Detect which cell encompasses the target text, then output its (X, Y) center coordinate. 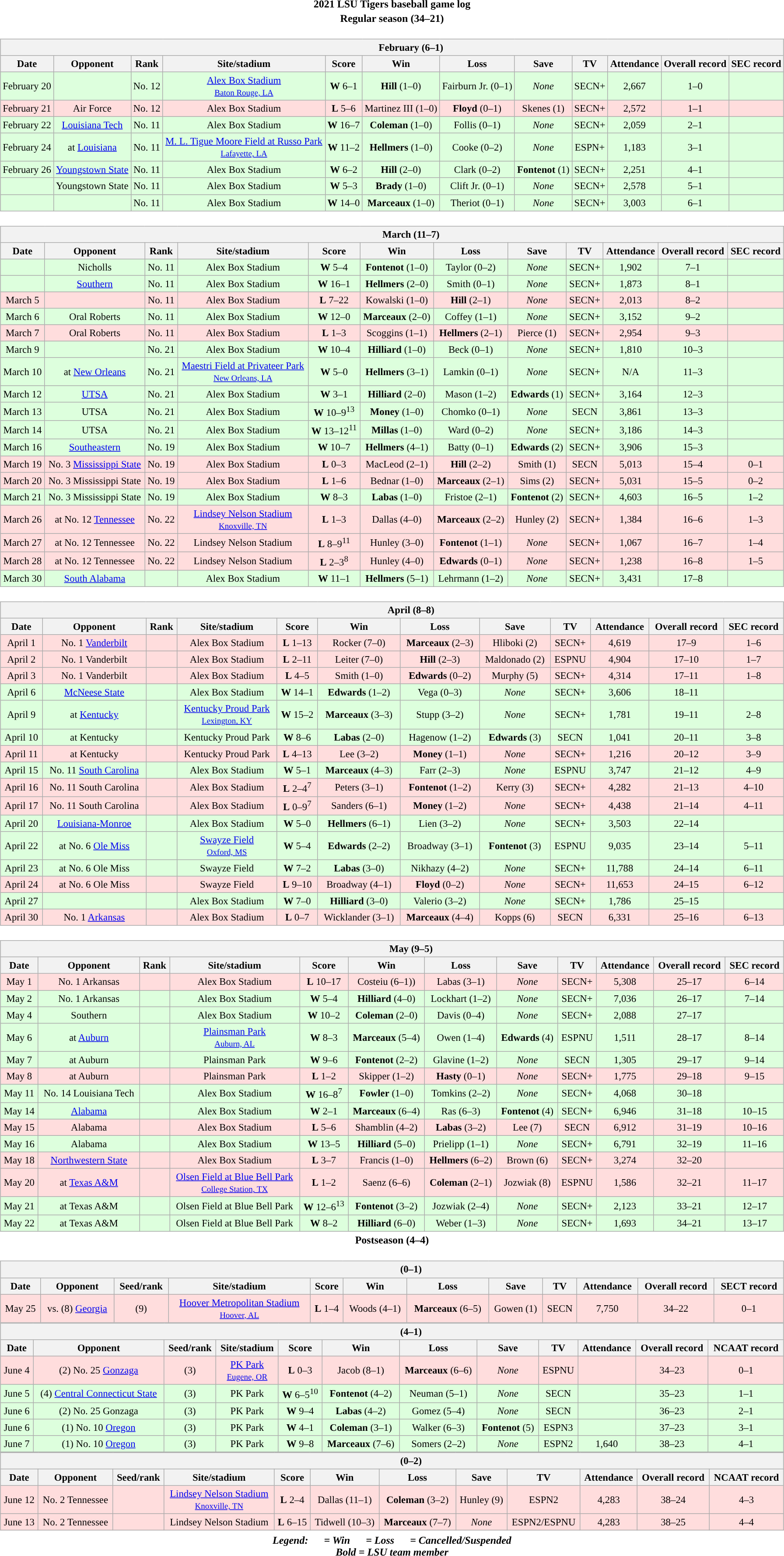
Alex Box StadiumBaton Rouge, LA (244, 86)
8–14 (754, 1037)
March 26 (23, 519)
1,786 (619, 901)
Hoover Metropolitan StadiumHoover, AL (240, 1309)
37–23 (672, 1427)
2,578 (634, 186)
Marceaux (1–0) (401, 203)
Kentucky Proud ParkLexington, KY (227, 714)
W 11–1 (334, 579)
34–23 (672, 1370)
15–3 (693, 447)
12–17 (754, 1206)
32–19 (689, 1144)
Edwards (2–2) (359, 846)
March 14 (23, 430)
Labas (3–0) (359, 868)
L 0–7 (297, 917)
1,873 (631, 284)
W 4–1 (300, 1427)
Fontenot (5) (508, 1427)
6,791 (625, 1144)
W 3–1 (334, 394)
7,750 (607, 1309)
1,781 (619, 714)
Edwards (0–2) (440, 676)
31–18 (689, 1111)
April 27 (21, 901)
Skipper (1–2) (387, 1076)
Hellmers (4–1) (396, 447)
3,906 (631, 447)
May 21 (19, 1206)
Theriot (0–1) (477, 203)
Hill (2–0) (401, 170)
Marceaux (2–1) (471, 481)
Prielipp (1–1) (461, 1144)
Clark (0–2) (477, 170)
34–21 (689, 1223)
Nikhazy (4–2) (440, 868)
Francis (1–0) (387, 1160)
W 16–87 (324, 1093)
(4) Central Connecticut State (99, 1393)
April 3 (21, 676)
2,251 (634, 170)
Owen (1–4) (461, 1037)
Marceaux (2–2) (471, 519)
Millas (1–0) (396, 430)
Edwards (1) (537, 394)
W 8–6 (297, 737)
April 6 (21, 692)
34–22 (675, 1309)
1,305 (625, 1060)
Fristoe (2–1) (471, 497)
Hilliard (1–0) (396, 349)
1,216 (619, 754)
May (9–5) (392, 949)
7–1 (693, 267)
2,954 (631, 333)
1,902 (631, 267)
Fairburn Jr. (0–1) (477, 86)
Lee (7) (528, 1127)
W 14–1 (297, 692)
2,572 (634, 109)
Follis (0–1) (477, 125)
Peters (3–1) (359, 787)
3,606 (619, 692)
3,186 (631, 430)
14–3 (693, 430)
ESPN3 (558, 1427)
Southeastern (94, 447)
W 9–6 (324, 1060)
13–3 (693, 411)
4–3 (746, 1500)
Fontenot (4) (528, 1111)
Saenz (6–6) (387, 1183)
4,438 (619, 806)
10–3 (693, 349)
L 6–15 (292, 1522)
Glavine (1–2) (461, 1060)
Hunley (4–0) (396, 561)
Floyd (0–2) (440, 885)
February (6–1) (392, 47)
17–11 (686, 676)
Fontenot (1–2) (440, 787)
Kopps (6) (515, 917)
May 2 (19, 998)
25–15 (686, 901)
Plainsman ParkAuburn, AL (234, 1037)
11,788 (619, 868)
PK ParkEugene, OR (247, 1370)
March 6 (23, 316)
9–2 (693, 316)
Fontenot (2–2) (387, 1060)
May 20 (19, 1183)
2,123 (625, 1206)
1–7 (754, 660)
3,164 (631, 394)
Labas (2–0) (359, 737)
W 12–0 (334, 316)
Hellmers (2–0) (396, 284)
March 7 (23, 333)
Gowen (1) (516, 1309)
Fontenot (3–2) (387, 1206)
Smith (1–0) (359, 676)
W 6–510 (300, 1393)
Lee (3–2) (359, 754)
April 17 (21, 806)
6–12 (754, 885)
L 8–911 (334, 542)
No. 14 Louisiana Tech (89, 1093)
Marceaux (5–4) (387, 1037)
W 2–1 (324, 1111)
1,041 (619, 737)
4–9 (754, 770)
7,036 (625, 998)
Hill (2–1) (471, 300)
W 7–2 (297, 868)
W 9–8 (300, 1444)
April 1 (21, 643)
3,431 (631, 579)
Marceaux (6–5) (448, 1309)
May 16 (19, 1144)
4,603 (631, 497)
Marceaux (6–6) (438, 1370)
12–3 (693, 394)
6,912 (625, 1127)
1–8 (754, 676)
February 24 (27, 147)
6–14 (754, 982)
Hliboki (2) (515, 643)
March 16 (23, 447)
March 9 (23, 349)
9–3 (693, 333)
1,775 (625, 1076)
Coleman (1–0) (401, 125)
Marceaux (7–6) (360, 1444)
Hunley (2) (537, 519)
4,282 (619, 787)
April 9 (21, 714)
March 30 (23, 579)
L 9–10 (297, 885)
Sims (2) (537, 481)
May 14 (19, 1111)
at New Orleans (94, 372)
May 7 (19, 1060)
Hilliard (3–0) (359, 901)
11–3 (693, 372)
May 15 (19, 1127)
L 2–11 (297, 660)
1–3 (756, 519)
3,747 (619, 770)
Marceaux (2–3) (440, 643)
9–15 (754, 1076)
Vega (0–3) (440, 692)
Hill (2–2) (471, 464)
Maestri Field at Privateer ParkNew Orleans, LA (243, 372)
30–18 (689, 1093)
Money (1–1) (440, 754)
February 26 (27, 170)
31–19 (689, 1127)
ESPN2/ESPNU (543, 1522)
Marceaux (2–0) (396, 316)
Dallas (4–0) (396, 519)
Coleman (2–0) (387, 1015)
Labas (3–1) (461, 982)
Fowler (1–0) (387, 1093)
Clift Jr. (0–1) (477, 186)
Farr (2–3) (440, 770)
1–0 (695, 86)
Batty (0–1) (471, 447)
Neuman (5–1) (438, 1393)
5–1 (695, 186)
Fontenot (3) (515, 846)
11–17 (754, 1183)
32–20 (689, 1160)
Stupp (3–2) (440, 714)
March 20 (23, 481)
6,331 (619, 917)
Smith (1) (537, 464)
38–24 (673, 1500)
6–13 (754, 917)
Bednar (1–0) (396, 481)
W 15–2 (297, 714)
L 2–38 (334, 561)
1,067 (631, 542)
10–15 (754, 1111)
March 19 (23, 464)
(4–1) (392, 1331)
Louisiana-Monroe (94, 823)
W 5–1 (297, 770)
April 22 (21, 846)
Olsen Field at Blue Bell ParkCollege Station, TX (234, 1183)
Broadway (3–1) (440, 846)
Hellmers (6–1) (359, 823)
1,511 (625, 1037)
Hill (2–3) (440, 660)
Northwestern State (89, 1160)
May 8 (19, 1076)
3,003 (634, 203)
Gomez (5–4) (438, 1411)
2–8 (754, 714)
1,183 (634, 147)
L 0–97 (297, 806)
21–12 (686, 770)
3–8 (754, 737)
0–2 (756, 481)
17–10 (686, 660)
Valerio (3–2) (440, 901)
1,384 (631, 519)
Edwards (4) (528, 1037)
Jozwiak (8) (528, 1183)
W 7–0 (297, 901)
Scoggins (1–1) (396, 333)
Rocker (7–0) (359, 643)
15–5 (693, 481)
February 20 (27, 86)
W 10–913 (334, 411)
Labas (3–2) (461, 1127)
Jozwiak (2–4) (461, 1206)
36–23 (672, 1411)
8–1 (693, 284)
24–15 (686, 885)
29–17 (689, 1060)
Martinez III (1–0) (401, 109)
Labas (1–0) (396, 497)
April (8–8) (392, 610)
L 1–6 (334, 481)
25–17 (689, 982)
2,667 (634, 86)
3–9 (754, 754)
13–17 (754, 1223)
SECT record (749, 1286)
2,013 (631, 300)
Nicholls (94, 267)
1–2 (756, 497)
5–11 (754, 846)
Shamblin (4–2) (387, 1127)
20–11 (686, 737)
February 22 (27, 125)
L 7–22 (334, 300)
3,152 (631, 316)
Fontenot (1–1) (471, 542)
32–21 (689, 1183)
MacLeod (2–1) (396, 464)
Hagenow (1–2) (440, 737)
Swayze FieldOxford, MS (227, 846)
17–8 (693, 579)
Edwards (2) (537, 447)
Weber (1–3) (461, 1223)
10–16 (754, 1127)
3,861 (631, 411)
Cooke (0–2) (477, 147)
L 3–7 (324, 1160)
Hilliard (2–0) (396, 394)
Hilliard (6–0) (387, 1223)
May 11 (19, 1093)
5,013 (631, 464)
W 10–7 (334, 447)
vs. (8) Georgia (77, 1309)
9,035 (619, 846)
Wicklander (3–1) (359, 917)
Hill (1–0) (401, 86)
Ward (0–2) (471, 430)
Sanders (6–1) (359, 806)
29–18 (689, 1076)
Lehrmann (1–2) (471, 579)
Broadway (4–1) (359, 885)
Hellmers (3–1) (396, 372)
Mason (1–2) (471, 394)
June 13 (19, 1522)
Brown (6) (528, 1160)
Money (1–2) (440, 806)
Lien (3–2) (440, 823)
Fontenot (1–0) (396, 267)
21–13 (686, 787)
March 5 (23, 300)
May 22 (19, 1223)
4–4 (746, 1522)
Hellmers (5–1) (396, 579)
Edwards (0–1) (471, 561)
May 18 (19, 1160)
W 6–1 (344, 86)
April 16 (21, 787)
Marceaux (4–3) (359, 770)
Air Force (92, 109)
1,238 (631, 561)
W 12–613 (324, 1206)
April 10 (21, 737)
Hasty (0–1) (461, 1076)
2,088 (625, 1015)
3,274 (625, 1160)
March (11–7) (392, 234)
15–4 (693, 464)
Marceaux (3–3) (359, 714)
June 7 (17, 1444)
1,640 (607, 1444)
Leiter (7–0) (359, 660)
16–6 (693, 519)
(0–1) (392, 1269)
South Alabama (94, 579)
1,693 (625, 1223)
Maldonado (2) (515, 660)
Lamkin (0–1) (471, 372)
W 10–2 (324, 1015)
Ras (6–3) (461, 1111)
March 10 (23, 372)
Kowalski (1–0) (396, 300)
May 6 (19, 1037)
Floyd (0–1) (477, 109)
M. L. Tigue Moore Field at Russo ParkLafayette, LA (244, 147)
4–11 (754, 806)
4,314 (619, 676)
June 5 (17, 1393)
22–14 (686, 823)
Jacob (8–1) (360, 1370)
Hilliard (4–0) (387, 998)
March 27 (23, 542)
Taylor (0–2) (471, 267)
L 10–17 (324, 982)
Hunley (3–0) (396, 542)
16–8 (693, 561)
Hunley (9) (481, 1500)
5,031 (631, 481)
Coleman (3–1) (360, 1427)
4,068 (625, 1093)
McNeese State (94, 692)
1,810 (631, 349)
April 30 (21, 917)
W 13–1211 (334, 430)
Hellmers (2–1) (471, 333)
Woods (4–1) (375, 1309)
W 14–0 (344, 203)
Brady (1–0) (401, 186)
Coffey (1–1) (471, 316)
W 8–2 (324, 1223)
21–14 (686, 806)
February 21 (27, 109)
24–14 (686, 868)
Coleman (2–1) (461, 1183)
Pierce (1) (537, 333)
W 16–1 (334, 284)
May 4 (19, 1015)
4–10 (754, 787)
(9) (141, 1309)
Kerry (3) (515, 787)
W 10–4 (334, 349)
June 12 (19, 1500)
4,619 (619, 643)
38–25 (673, 1522)
7–14 (754, 998)
W 13–5 (324, 1144)
W 6–2 (344, 170)
8–2 (693, 300)
16–5 (693, 497)
6–11 (754, 868)
April 2 (21, 660)
3,503 (619, 823)
Marceaux (6–4) (387, 1111)
26–17 (689, 998)
17–9 (686, 643)
9–14 (754, 1060)
L 2–47 (297, 787)
W 16–7 (344, 125)
1,586 (625, 1183)
Fontenot (1) (543, 170)
1–5 (756, 561)
Dallas (11–1) (345, 1500)
May 1 (19, 982)
20–12 (686, 754)
4,904 (619, 660)
L 4–13 (297, 754)
23–14 (686, 846)
11,653 (619, 885)
W 9–4 (300, 1411)
Marceaux (4–4) (440, 917)
16–7 (693, 542)
Fontenot (4–2) (360, 1393)
27–17 (689, 1015)
6,946 (625, 1111)
Fontenot (2) (537, 497)
33–21 (689, 1206)
Louisiana Tech (92, 125)
Hilliard (5–0) (387, 1144)
March 12 (23, 394)
6–1 (695, 203)
Money (1–0) (396, 411)
Murphy (5) (515, 676)
Hellmers (6–2) (461, 1160)
35–23 (672, 1393)
L 1–4 (326, 1309)
June 4 (17, 1370)
(0–2) (392, 1461)
Marceaux (7–7) (417, 1522)
2,059 (634, 125)
18–11 (686, 692)
Edwards (3) (515, 737)
L 1–13 (297, 643)
L 4–5 (297, 676)
Coleman (3–2) (417, 1500)
Skenes (1) (543, 109)
March 28 (23, 561)
1–4 (756, 542)
May 25 (21, 1309)
Davis (0–4) (461, 1015)
Costeiu (6–1)) (387, 982)
28–17 (689, 1037)
38–23 (672, 1444)
Hellmers (1–0) (401, 147)
April 24 (21, 885)
April 15 (21, 770)
March 13 (23, 411)
N/A (631, 372)
ESPN+ (590, 147)
Smith (0–1) (471, 284)
25–16 (686, 917)
Chomko (0–1) (471, 411)
1–6 (754, 643)
April 23 (21, 868)
Labas (4–2) (360, 1411)
5,308 (625, 982)
W 11–2 (344, 147)
March 21 (23, 497)
Lockhart (1–2) (461, 998)
11–16 (754, 1144)
Edwards (1–2) (359, 692)
Somers (2–2) (438, 1444)
Walker (6–3) (438, 1427)
at Louisiana (92, 147)
April 11 (21, 754)
19–11 (686, 714)
W 5–3 (344, 186)
April 20 (21, 823)
L 2–4 (292, 1500)
Tomkins (2–2) (461, 1093)
Beck (0–1) (471, 349)
Tidwell (10–3) (345, 1522)
